Scan for the cell matching the given text and deliver its [x, y] coordinate at center. 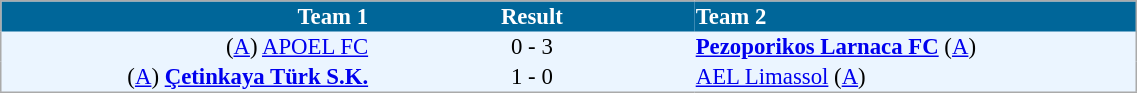
0 - 3 [532, 47]
AEL Limassol (A) [916, 77]
(A) Çetinkaya Türk S.K. [186, 77]
Result [532, 16]
(A) APOEL FC [186, 47]
Team 1 [186, 16]
Pezoporikos Larnaca FC (A) [916, 47]
Team 2 [916, 16]
1 - 0 [532, 77]
